Scan for the cell matching the given text and deliver its [x, y] coordinate at center. 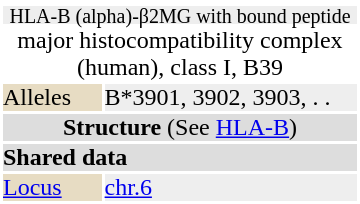
Shared data [180, 158]
major histocompatibility complex (human), class I, B39 [180, 54]
chr.6 [231, 188]
HLA-B (alpha)-β2MG with bound peptide [180, 15]
Structure (See HLA-B) [180, 128]
B*3901, 3902, 3903, . . [231, 98]
Locus [52, 188]
Alleles [52, 98]
